Search for the cell housing the specified text and yield its [X, Y] center coordinate. 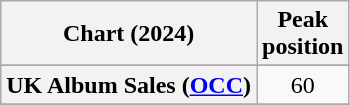
Peakposition [303, 34]
UK Album Sales (OCC) [129, 85]
Chart (2024) [129, 34]
60 [303, 85]
